Pinpoint the cell where the given text exists, returning its [x, y] midpoint coordinate. 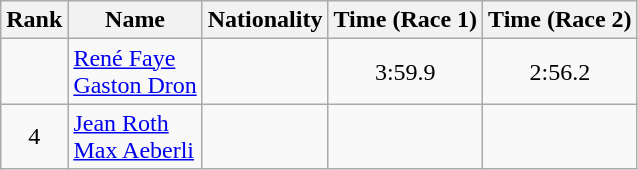
Rank [34, 20]
Jean RothMax Aeberli [135, 136]
3:59.9 [406, 72]
Name [135, 20]
2:56.2 [560, 72]
René FayeGaston Dron [135, 72]
Nationality [265, 20]
4 [34, 136]
Time (Race 2) [560, 20]
Time (Race 1) [406, 20]
